From the cell containing the given text, extract its center point as (x, y) coordinate. 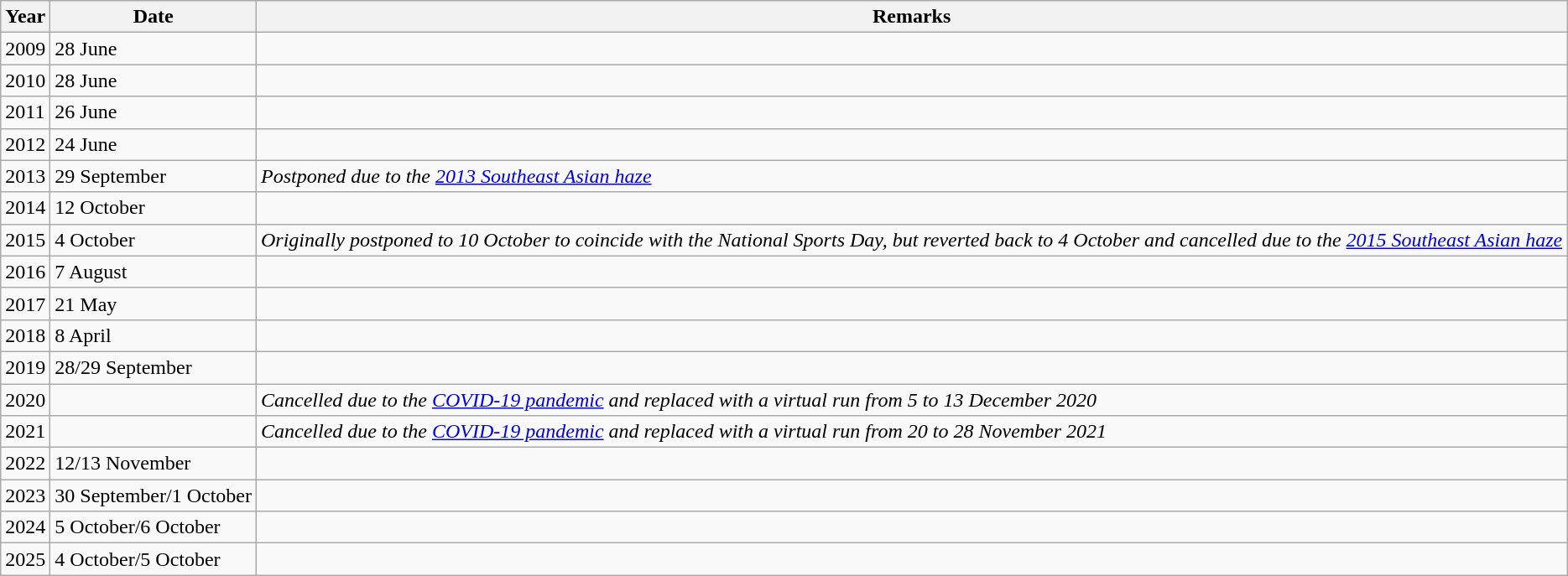
2009 (25, 49)
5 October/6 October (154, 527)
28/29 September (154, 367)
Remarks (911, 17)
12 October (154, 208)
2020 (25, 400)
2014 (25, 208)
2016 (25, 272)
12/13 November (154, 464)
30 September/1 October (154, 496)
Postponed due to the 2013 Southeast Asian haze (911, 176)
24 June (154, 144)
2010 (25, 80)
2019 (25, 367)
2011 (25, 112)
2022 (25, 464)
Date (154, 17)
2013 (25, 176)
2023 (25, 496)
8 April (154, 335)
2024 (25, 527)
Year (25, 17)
2018 (25, 335)
4 October (154, 240)
Cancelled due to the COVID-19 pandemic and replaced with a virtual run from 5 to 13 December 2020 (911, 400)
21 May (154, 304)
2021 (25, 432)
7 August (154, 272)
2015 (25, 240)
2012 (25, 144)
29 September (154, 176)
4 October/5 October (154, 559)
2025 (25, 559)
Cancelled due to the COVID-19 pandemic and replaced with a virtual run from 20 to 28 November 2021 (911, 432)
26 June (154, 112)
2017 (25, 304)
